Output the [x, y] coordinate of the center of the cell containing the given text.  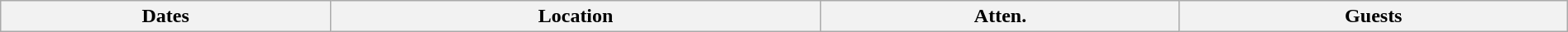
Guests [1373, 16]
Atten. [1001, 16]
Location [576, 16]
Dates [165, 16]
